Determine the (X, Y) coordinate at the center of the cell enclosing the given text.  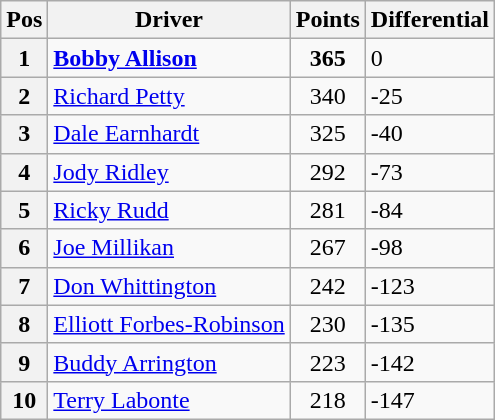
Jody Ridley (169, 172)
325 (328, 134)
-98 (430, 248)
230 (328, 324)
9 (24, 362)
Differential (430, 20)
Richard Petty (169, 96)
Dale Earnhardt (169, 134)
-123 (430, 286)
Bobby Allison (169, 58)
365 (328, 58)
Points (328, 20)
-40 (430, 134)
223 (328, 362)
-73 (430, 172)
Terry Labonte (169, 400)
-147 (430, 400)
-84 (430, 210)
281 (328, 210)
340 (328, 96)
Ricky Rudd (169, 210)
10 (24, 400)
242 (328, 286)
2 (24, 96)
Elliott Forbes-Robinson (169, 324)
-142 (430, 362)
-25 (430, 96)
6 (24, 248)
218 (328, 400)
292 (328, 172)
Pos (24, 20)
3 (24, 134)
Buddy Arrington (169, 362)
Driver (169, 20)
1 (24, 58)
Joe Millikan (169, 248)
8 (24, 324)
7 (24, 286)
0 (430, 58)
-135 (430, 324)
4 (24, 172)
Don Whittington (169, 286)
267 (328, 248)
5 (24, 210)
